Return [X, Y] of the center of cell containing provided text 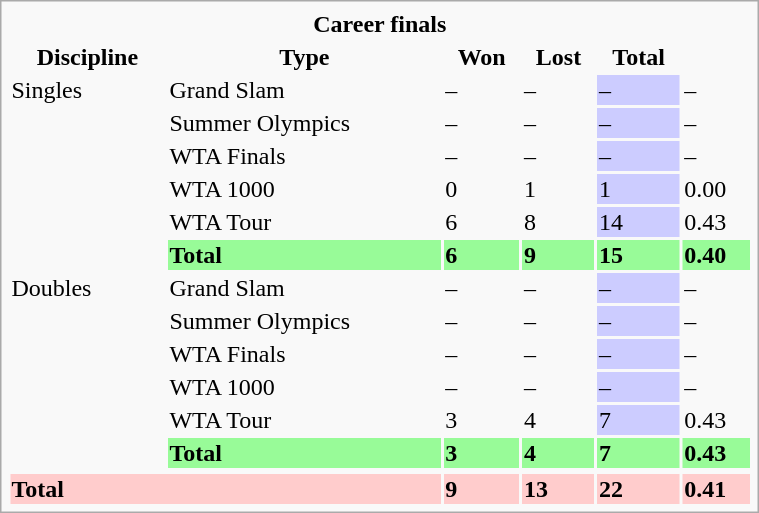
0.00 [716, 189]
22 [638, 489]
Discipline [88, 57]
Singles [88, 172]
Lost [559, 57]
0.40 [716, 255]
15 [638, 255]
0 [482, 189]
Doubles [88, 370]
14 [638, 222]
Career finals [380, 24]
8 [559, 222]
Won [482, 57]
0.41 [716, 489]
Type [304, 57]
13 [559, 489]
